Identify which cell holds the provided text, then report its (X, Y) central coordinate. 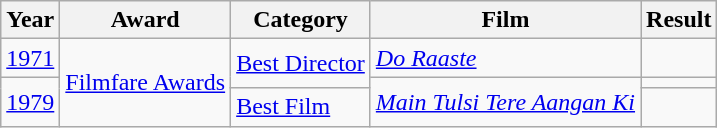
Main Tulsi Tere Aangan Ki (505, 102)
Film (505, 20)
1971 (30, 58)
Result (679, 20)
Award (146, 20)
Do Raaste (505, 58)
Category (301, 20)
Year (30, 20)
Best Director (301, 64)
1979 (30, 102)
Filmfare Awards (146, 82)
Best Film (301, 107)
